Extract the (X, Y) coordinate from the center of the cell holding the provided text.  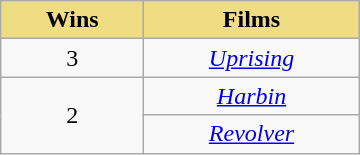
3 (72, 58)
2 (72, 115)
Films (252, 20)
Uprising (252, 58)
Harbin (252, 96)
Revolver (252, 134)
Wins (72, 20)
